Detect which cell encompasses the target text, then output its (x, y) center coordinate. 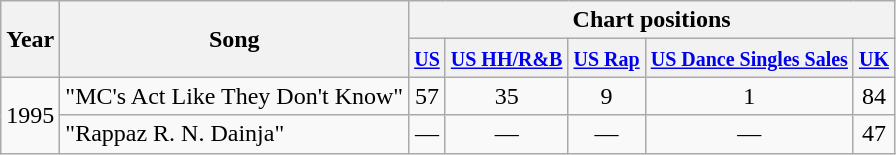
US Rap (606, 58)
Year (30, 39)
UK (874, 58)
57 (428, 96)
35 (506, 96)
84 (874, 96)
Song (234, 39)
47 (874, 134)
Chart positions (652, 20)
9 (606, 96)
"Rappaz R. N. Dainja" (234, 134)
"MC's Act Like They Don't Know" (234, 96)
1 (749, 96)
US HH/R&B (506, 58)
US Dance Singles Sales (749, 58)
US (428, 58)
1995 (30, 115)
